Detect which cell encompasses the target text, then output its [X, Y] center coordinate. 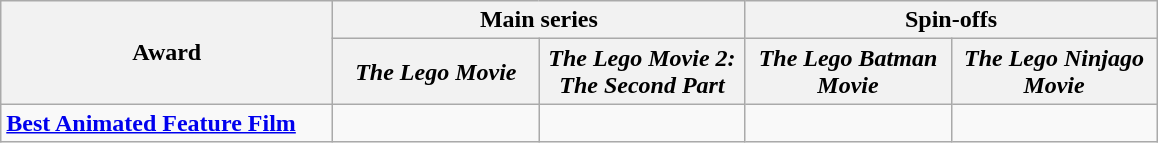
The Lego Movie [436, 72]
Spin-offs [951, 20]
Award [167, 52]
Best Animated Feature Film [167, 123]
The Lego Ninjago Movie [1054, 72]
Main series [539, 20]
The Lego Batman Movie [848, 72]
The Lego Movie 2: The Second Part [642, 72]
